Provide the (X, Y) coordinate of the cell's center where the given text is located.  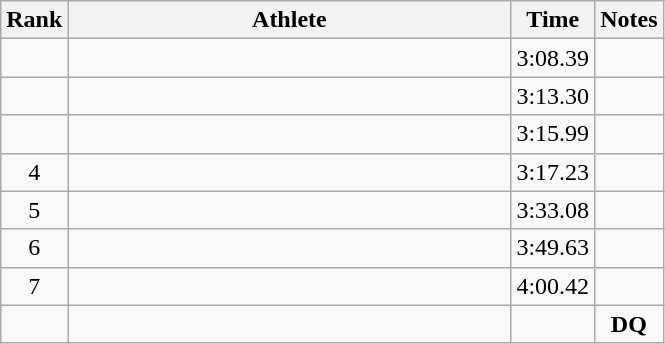
Athlete (290, 20)
3:08.39 (553, 58)
5 (34, 210)
3:49.63 (553, 248)
3:15.99 (553, 134)
DQ (629, 324)
3:17.23 (553, 172)
Rank (34, 20)
4 (34, 172)
4:00.42 (553, 286)
7 (34, 286)
6 (34, 248)
Time (553, 20)
3:33.08 (553, 210)
Notes (629, 20)
3:13.30 (553, 96)
